Return the [X, Y] coordinate for the center point of the cell that contains the specified text.  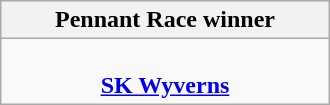
Pennant Race winner [165, 20]
SK Wyverns [165, 72]
